Detect which cell encompasses the target text, then output its [X, Y] center coordinate. 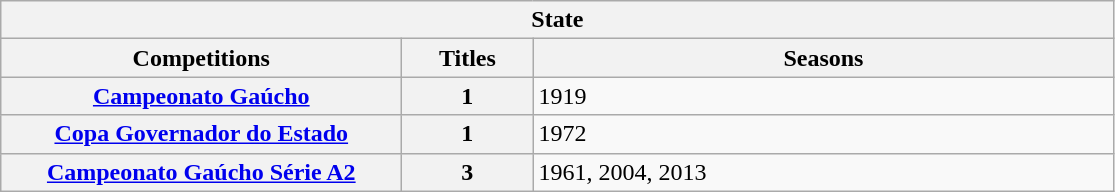
Competitions [202, 58]
Campeonato Gaúcho Série A2 [202, 172]
1919 [824, 96]
State [558, 20]
1961, 2004, 2013 [824, 172]
3 [468, 172]
Titles [468, 58]
1972 [824, 134]
Copa Governador do Estado [202, 134]
Campeonato Gaúcho [202, 96]
Seasons [824, 58]
